Locate the cell with the specified text and output its [X, Y] center coordinate. 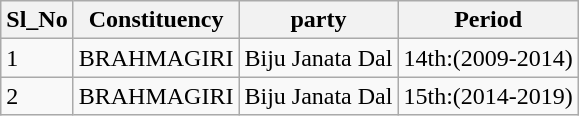
15th:(2014-2019) [488, 96]
14th:(2009-2014) [488, 58]
Constituency [156, 20]
1 [37, 58]
Period [488, 20]
Sl_No [37, 20]
2 [37, 96]
party [318, 20]
